Scan for the cell matching the given text and deliver its [X, Y] coordinate at center. 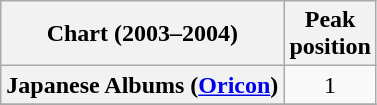
Chart (2003–2004) [142, 34]
1 [330, 85]
Japanese Albums (Oricon) [142, 85]
Peakposition [330, 34]
